Output the [X, Y] coordinate of the center of the cell containing the given text.  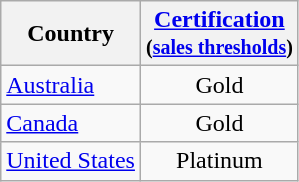
Australia [71, 85]
Certification(sales thresholds) [219, 34]
Country [71, 34]
United States [71, 161]
Platinum [219, 161]
Canada [71, 123]
